Output the [X, Y] coordinate of the center of the cell containing the given text.  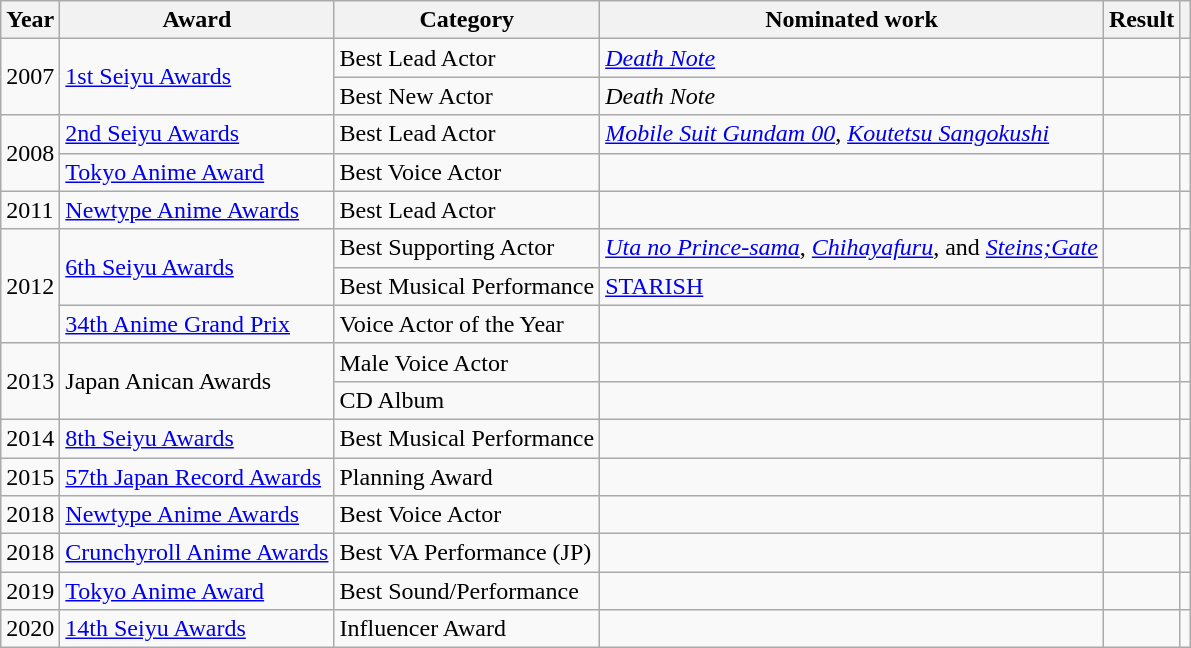
2008 [30, 153]
57th Japan Record Awards [197, 477]
2020 [30, 629]
14th Seiyu Awards [197, 629]
Planning Award [467, 477]
Uta no Prince-sama, Chihayafuru, and Steins;Gate [852, 248]
Voice Actor of the Year [467, 324]
Japan Anican Awards [197, 381]
Year [30, 20]
Result [1141, 20]
1st Seiyu Awards [197, 77]
Mobile Suit Gundam 00, Koutetsu Sangokushi [852, 134]
Male Voice Actor [467, 362]
2013 [30, 381]
6th Seiyu Awards [197, 267]
STARISH [852, 286]
Crunchyroll Anime Awards [197, 553]
2007 [30, 77]
8th Seiyu Awards [197, 438]
Influencer Award [467, 629]
34th Anime Grand Prix [197, 324]
2015 [30, 477]
Best New Actor [467, 96]
2019 [30, 591]
2014 [30, 438]
2nd Seiyu Awards [197, 134]
CD Album [467, 400]
Nominated work [852, 20]
2012 [30, 286]
Category [467, 20]
Best Supporting Actor [467, 248]
Award [197, 20]
2011 [30, 210]
Best VA Performance (JP) [467, 553]
Best Sound/Performance [467, 591]
